Extract the (x, y) coordinate from the center of the cell holding the provided text.  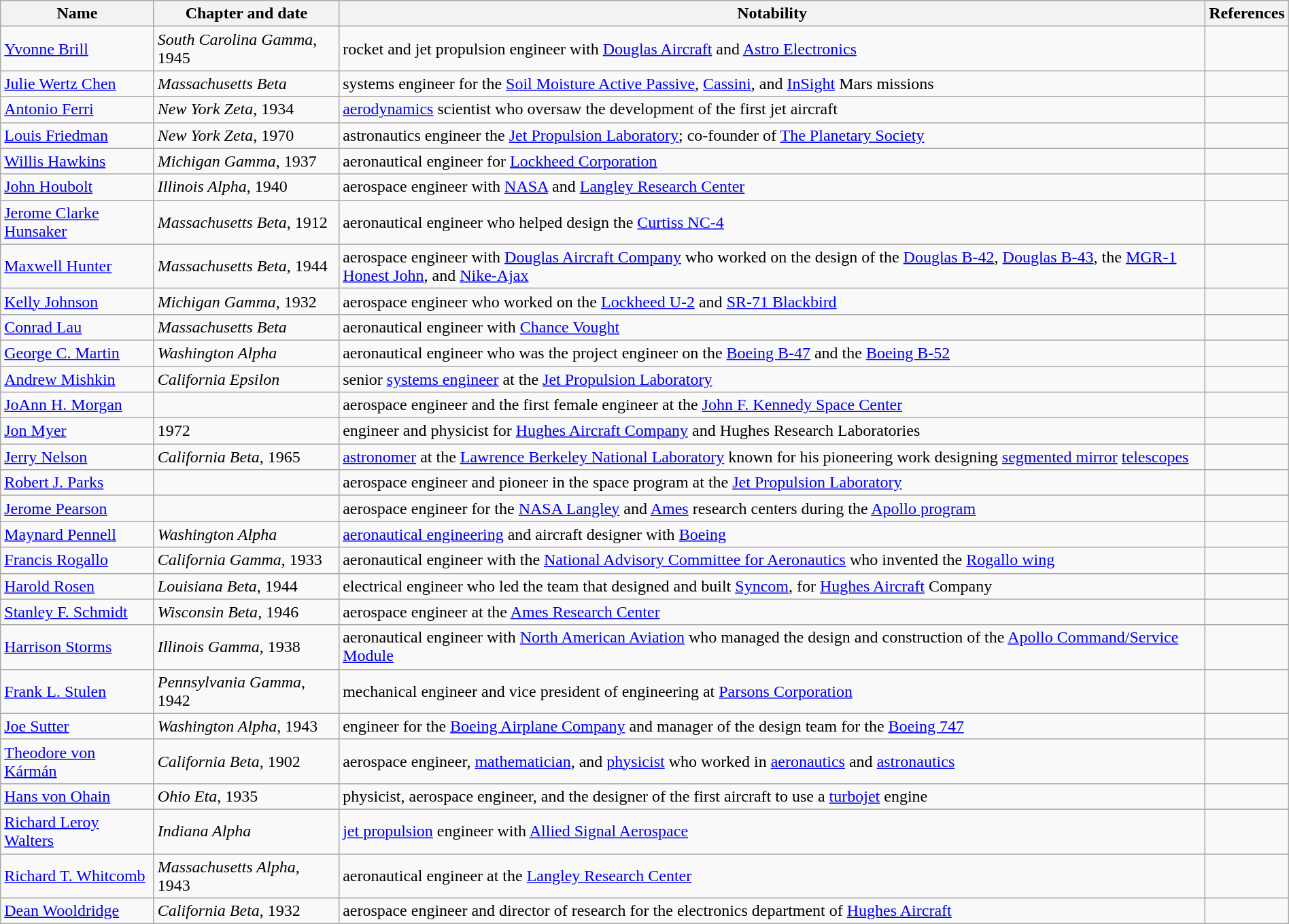
Robert J. Parks (78, 483)
George C. Martin (78, 353)
mechanical engineer and vice president of engineering at Parsons Corporation (772, 691)
physicist, aerospace engineer, and the designer of the first aircraft to use a turbojet engine (772, 796)
aeronautical engineer with the National Advisory Committee for Aeronautics who invented the Rogallo wing (772, 560)
aerospace engineer at the Ames Research Center (772, 612)
Ohio Eta, 1935 (246, 796)
Theodore von Kármán (78, 762)
Jerry Nelson (78, 457)
Louisiana Beta, 1944 (246, 586)
aeronautical engineer at the Langley Research Center (772, 876)
systems engineer for the Soil Moisture Active Passive, Cassini, and InSight Mars missions (772, 84)
Name (78, 14)
senior systems engineer at the Jet Propulsion Laboratory (772, 379)
Chapter and date (246, 14)
aeronautical engineer with Chance Vought (772, 327)
South Carolina Gamma, 1945 (246, 49)
Yvonne Brill (78, 49)
Jerome Clarke Hunsaker (78, 222)
aerospace engineer, mathematician, and physicist who worked in aeronautics and astronautics (772, 762)
Antonio Ferri (78, 109)
California Gamma, 1933 (246, 560)
New York Zeta, 1934 (246, 109)
Pennsylvania Gamma, 1942 (246, 691)
engineer for the Boeing Airplane Company and manager of the design team for the Boeing 747 (772, 726)
Washington Alpha, 1943 (246, 726)
Michigan Gamma, 1932 (246, 301)
aerospace engineer and the first female engineer at the John F. Kennedy Space Center (772, 405)
engineer and physicist for Hughes Aircraft Company and Hughes Research Laboratories (772, 431)
Illinois Gamma, 1938 (246, 647)
Indiana Alpha (246, 831)
California Beta, 1965 (246, 457)
aeronautical engineering and aircraft designer with Boeing (772, 534)
aeronautical engineer who helped design the Curtiss NC-4 (772, 222)
Julie Wertz Chen (78, 84)
aerospace engineer with NASA and Langley Research Center (772, 187)
1972 (246, 431)
Jerome Pearson (78, 509)
Illinois Alpha, 1940 (246, 187)
rocket and jet propulsion engineer with Douglas Aircraft and Astro Electronics (772, 49)
Dean Wooldridge (78, 911)
Joe Sutter (78, 726)
Massachusetts Beta, 1912 (246, 222)
New York Zeta, 1970 (246, 135)
Michigan Gamma, 1937 (246, 161)
California Beta, 1902 (246, 762)
aerodynamics scientist who oversaw the development of the first jet aircraft (772, 109)
Harold Rosen (78, 586)
Hans von Ohain (78, 796)
California Beta, 1932 (246, 911)
California Epsilon (246, 379)
Louis Friedman (78, 135)
jet propulsion engineer with Allied Signal Aerospace (772, 831)
aerospace engineer and director of research for the electronics department of Hughes Aircraft (772, 911)
aerospace engineer who worked on the Lockheed U-2 and SR-71 Blackbird (772, 301)
Frank L. Stulen (78, 691)
John Houbolt (78, 187)
Massachusetts Alpha, 1943 (246, 876)
aerospace engineer with Douglas Aircraft Company who worked on the design of the Douglas B-42, Douglas B-43, the MGR-1 Honest John, and Nike-Ajax (772, 267)
Conrad Lau (78, 327)
astronomer at the Lawrence Berkeley National Laboratory known for his pioneering work designing segmented mirror telescopes (772, 457)
electrical engineer who led the team that designed and built Syncom, for Hughes Aircraft Company (772, 586)
References (1247, 14)
Jon Myer (78, 431)
aeronautical engineer for Lockheed Corporation (772, 161)
Wisconsin Beta, 1946 (246, 612)
Francis Rogallo (78, 560)
aerospace engineer and pioneer in the space program at the Jet Propulsion Laboratory (772, 483)
aerospace engineer for the NASA Langley and Ames research centers during the Apollo program (772, 509)
JoAnn H. Morgan (78, 405)
aeronautical engineer with North American Aviation who managed the design and construction of the Apollo Command/Service Module (772, 647)
Harrison Storms (78, 647)
Massachusetts Beta, 1944 (246, 267)
Maxwell Hunter (78, 267)
Notability (772, 14)
aeronautical engineer who was the project engineer on the Boeing B-47 and the Boeing B-52 (772, 353)
Maynard Pennell (78, 534)
Kelly Johnson (78, 301)
Andrew Mishkin (78, 379)
Richard Leroy Walters (78, 831)
Willis Hawkins (78, 161)
astronautics engineer the Jet Propulsion Laboratory; co-founder of The Planetary Society (772, 135)
Richard T. Whitcomb (78, 876)
Stanley F. Schmidt (78, 612)
